Locate the cell with the specified text and output its (x, y) center coordinate. 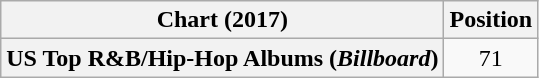
Position (491, 20)
71 (491, 58)
US Top R&B/Hip-Hop Albums (Billboard) (222, 58)
Chart (2017) (222, 20)
